Identify which cell holds the provided text, then report its (x, y) central coordinate. 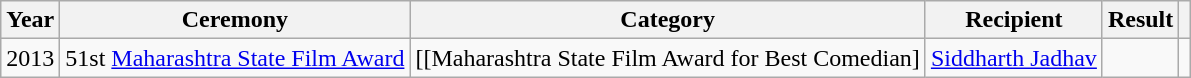
Result (1140, 20)
Siddharth Jadhav (1014, 58)
Year (30, 20)
51st Maharashtra State Film Award (235, 58)
[[Maharashtra State Film Award for Best Comedian] (668, 58)
Recipient (1014, 20)
Category (668, 20)
Ceremony (235, 20)
2013 (30, 58)
